Capture the cell that displays the provided text and extract its [x, y] central coordinate. 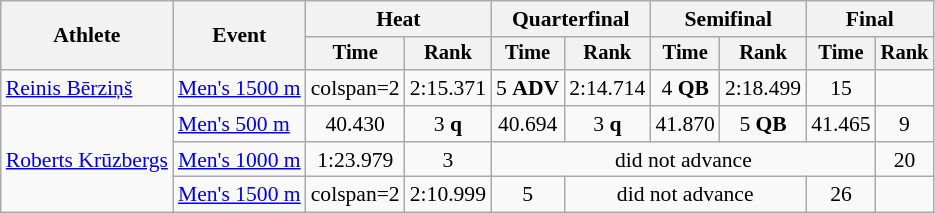
Reinis Bērziņš [87, 88]
1:23.979 [356, 160]
15 [840, 88]
Semifinal [728, 19]
5 ADV [528, 88]
41.465 [840, 124]
2:10.999 [448, 195]
Quarterfinal [570, 19]
Event [240, 36]
2:15.371 [448, 88]
9 [905, 124]
41.870 [684, 124]
5 [528, 195]
26 [840, 195]
20 [905, 160]
5 QB [763, 124]
3 [448, 160]
Final [870, 19]
Heat [398, 19]
Athlete [87, 36]
Men's 1000 m [240, 160]
Roberts Krūzbergs [87, 160]
2:14.714 [607, 88]
40.694 [528, 124]
4 QB [684, 88]
2:18.499 [763, 88]
40.430 [356, 124]
Men's 500 m [240, 124]
